Scan for the cell matching the given text and deliver its [X, Y] coordinate at center. 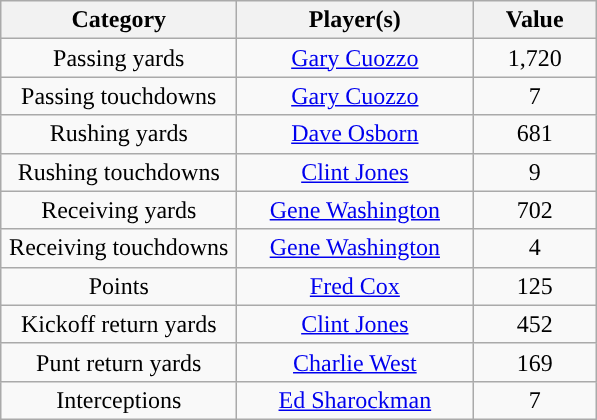
Kickoff return yards [119, 324]
169 [535, 362]
4 [535, 248]
Fred Cox [355, 286]
Punt return yards [119, 362]
Charlie West [355, 362]
452 [535, 324]
Receiving yards [119, 210]
Ed Sharockman [355, 400]
Dave Osborn [355, 134]
Value [535, 20]
Passing touchdowns [119, 96]
1,720 [535, 58]
681 [535, 134]
Interceptions [119, 400]
125 [535, 286]
Rushing touchdowns [119, 172]
702 [535, 210]
Passing yards [119, 58]
Category [119, 20]
Receiving touchdowns [119, 248]
Rushing yards [119, 134]
9 [535, 172]
Points [119, 286]
Player(s) [355, 20]
